Search for the cell housing the specified text and yield its (X, Y) center coordinate. 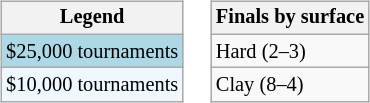
Clay (8–4) (290, 85)
$25,000 tournaments (92, 51)
Legend (92, 18)
$10,000 tournaments (92, 85)
Finals by surface (290, 18)
Hard (2–3) (290, 51)
